Locate the cell with the specified text and output its (X, Y) center coordinate. 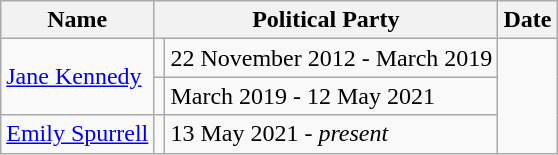
Emily Spurrell (78, 134)
Political Party (326, 20)
22 November 2012 - March 2019 (332, 58)
March 2019 - 12 May 2021 (332, 96)
Jane Kennedy (78, 77)
13 May 2021 - present (332, 134)
Date (528, 20)
Name (78, 20)
